Capture the cell that displays the provided text and extract its [X, Y] central coordinate. 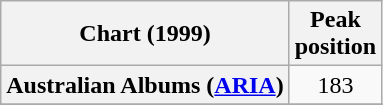
Peakposition [335, 34]
Chart (1999) [145, 34]
Australian Albums (ARIA) [145, 85]
183 [335, 85]
